For the text-containing cell, return its midpoint in [X, Y] coordinate format. 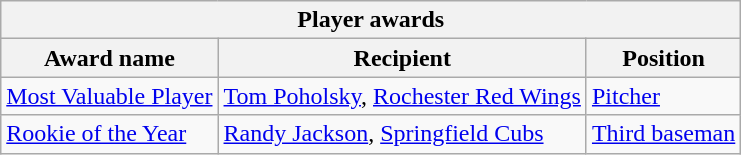
Third baseman [663, 134]
Recipient [402, 58]
Randy Jackson, Springfield Cubs [402, 134]
Tom Poholsky, Rochester Red Wings [402, 96]
Player awards [371, 20]
Position [663, 58]
Rookie of the Year [110, 134]
Award name [110, 58]
Pitcher [663, 96]
Most Valuable Player [110, 96]
